Pinpoint the cell where the given text exists, returning its [x, y] midpoint coordinate. 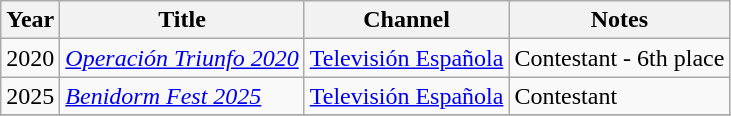
Title [182, 20]
Contestant [620, 96]
Benidorm Fest 2025 [182, 96]
2025 [30, 96]
Channel [406, 20]
Year [30, 20]
2020 [30, 58]
Contestant - 6th place [620, 58]
Operación Triunfo 2020 [182, 58]
Notes [620, 20]
